Detect which cell encompasses the target text, then output its (x, y) center coordinate. 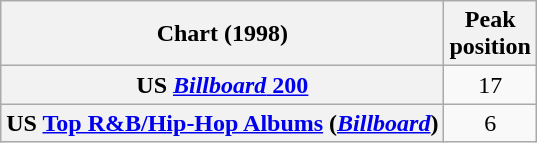
17 (490, 85)
US Top R&B/Hip-Hop Albums (Billboard) (222, 123)
6 (490, 123)
Chart (1998) (222, 34)
Peakposition (490, 34)
US Billboard 200 (222, 85)
